Scan for the cell matching the given text and deliver its [X, Y] coordinate at center. 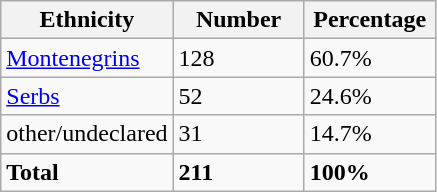
128 [238, 58]
100% [370, 172]
211 [238, 172]
24.6% [370, 96]
Serbs [87, 96]
other/undeclared [87, 134]
52 [238, 96]
60.7% [370, 58]
Ethnicity [87, 20]
Percentage [370, 20]
Number [238, 20]
Total [87, 172]
14.7% [370, 134]
31 [238, 134]
Montenegrins [87, 58]
